Return [x, y] of the center of cell containing provided text 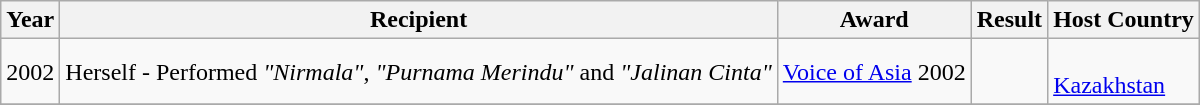
Kazakhstan [1124, 72]
Herself - Performed "Nirmala", "Purnama Merindu" and "Jalinan Cinta" [418, 72]
Voice of Asia 2002 [874, 72]
Host Country [1124, 20]
Award [874, 20]
Year [30, 20]
2002 [30, 72]
Recipient [418, 20]
Result [1009, 20]
